Locate the cell with the specified text and output its (X, Y) center coordinate. 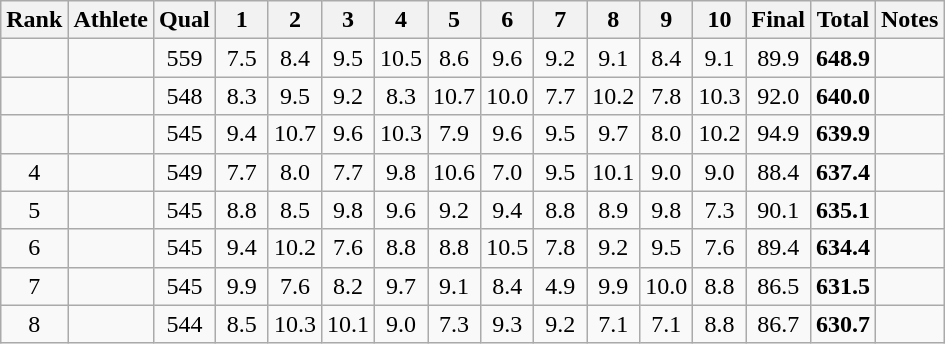
92.0 (778, 96)
88.4 (778, 172)
544 (185, 324)
86.5 (778, 286)
Notes (909, 20)
635.1 (842, 210)
Final (778, 20)
Rank (34, 20)
640.0 (842, 96)
648.9 (842, 58)
637.4 (842, 172)
8.9 (614, 210)
89.9 (778, 58)
630.7 (842, 324)
7.0 (508, 172)
631.5 (842, 286)
9 (666, 20)
9.3 (508, 324)
Qual (185, 20)
548 (185, 96)
10 (720, 20)
Athlete (111, 20)
1 (242, 20)
634.4 (842, 248)
2 (294, 20)
Total (842, 20)
639.9 (842, 134)
86.7 (778, 324)
549 (185, 172)
3 (348, 20)
7.9 (454, 134)
8.2 (348, 286)
8.6 (454, 58)
89.4 (778, 248)
94.9 (778, 134)
7.5 (242, 58)
10.6 (454, 172)
559 (185, 58)
4.9 (560, 286)
90.1 (778, 210)
